Capture the cell that displays the provided text and extract its [X, Y] central coordinate. 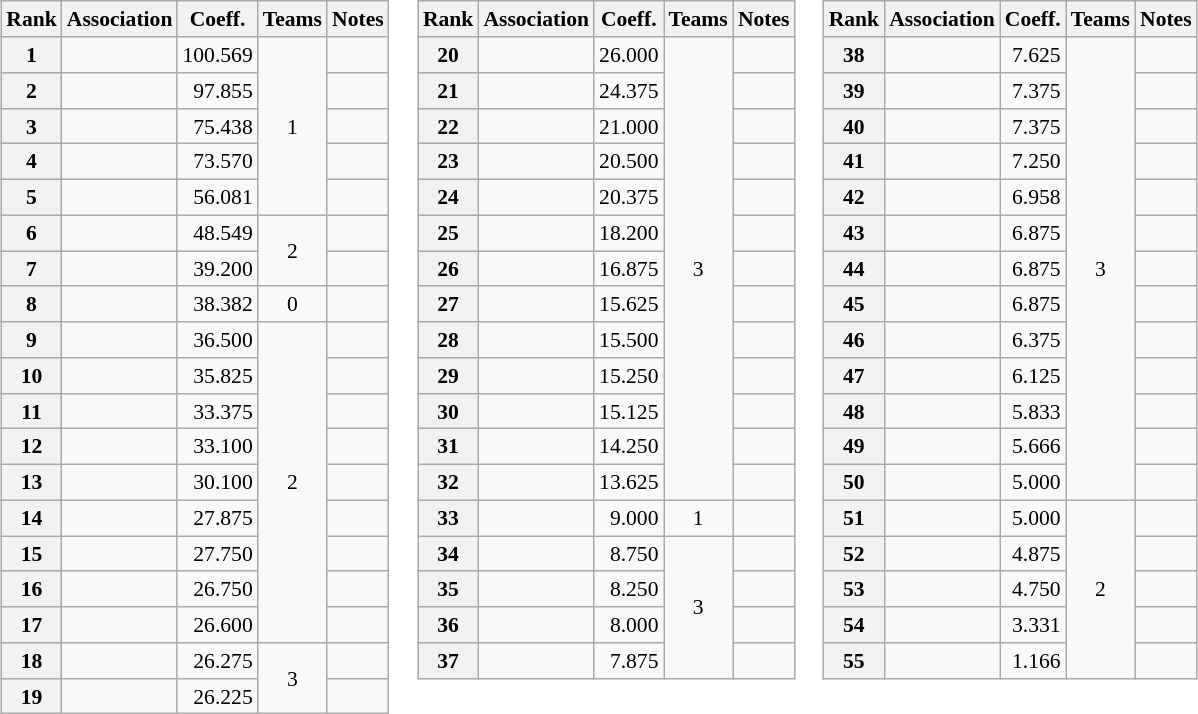
39.200 [217, 269]
15.250 [628, 376]
44 [854, 269]
4.750 [1033, 589]
97.855 [217, 91]
30 [448, 411]
20.375 [628, 197]
35.825 [217, 376]
38.382 [217, 304]
6.125 [1033, 376]
4 [32, 162]
48 [854, 411]
16 [32, 589]
52 [854, 554]
25 [448, 233]
53 [854, 589]
18.200 [628, 233]
7.250 [1033, 162]
8.250 [628, 589]
5.833 [1033, 411]
15.125 [628, 411]
20 [448, 55]
56.081 [217, 197]
34 [448, 554]
38 [854, 55]
6.375 [1033, 340]
10 [32, 376]
26 [448, 269]
26.275 [217, 661]
5.666 [1033, 447]
3.331 [1033, 625]
73.570 [217, 162]
32 [448, 482]
26.225 [217, 696]
49 [854, 447]
5 [32, 197]
46 [854, 340]
26.000 [628, 55]
41 [854, 162]
7.875 [628, 661]
54 [854, 625]
37 [448, 661]
7 [32, 269]
55 [854, 661]
45 [854, 304]
24.375 [628, 91]
12 [32, 447]
8 [32, 304]
42 [854, 197]
16.875 [628, 269]
39 [854, 91]
75.438 [217, 126]
48.549 [217, 233]
14.250 [628, 447]
7.625 [1033, 55]
15.500 [628, 340]
40 [854, 126]
36.500 [217, 340]
9.000 [628, 518]
15 [32, 554]
33.100 [217, 447]
6.958 [1033, 197]
17 [32, 625]
13.625 [628, 482]
30.100 [217, 482]
1.166 [1033, 661]
9 [32, 340]
31 [448, 447]
0 [292, 304]
26.750 [217, 589]
21.000 [628, 126]
23 [448, 162]
4.875 [1033, 554]
24 [448, 197]
6 [32, 233]
20.500 [628, 162]
47 [854, 376]
8.000 [628, 625]
8.750 [628, 554]
33 [448, 518]
26.600 [217, 625]
36 [448, 625]
27 [448, 304]
13 [32, 482]
11 [32, 411]
51 [854, 518]
43 [854, 233]
35 [448, 589]
14 [32, 518]
18 [32, 661]
22 [448, 126]
50 [854, 482]
28 [448, 340]
19 [32, 696]
100.569 [217, 55]
33.375 [217, 411]
29 [448, 376]
21 [448, 91]
15.625 [628, 304]
27.875 [217, 518]
27.750 [217, 554]
